Output the [X, Y] coordinate of the center of the cell containing the given text.  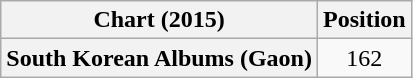
South Korean Albums (Gaon) [160, 58]
Chart (2015) [160, 20]
Position [364, 20]
162 [364, 58]
